Extract the [X, Y] coordinate from the center of the cell holding the provided text.  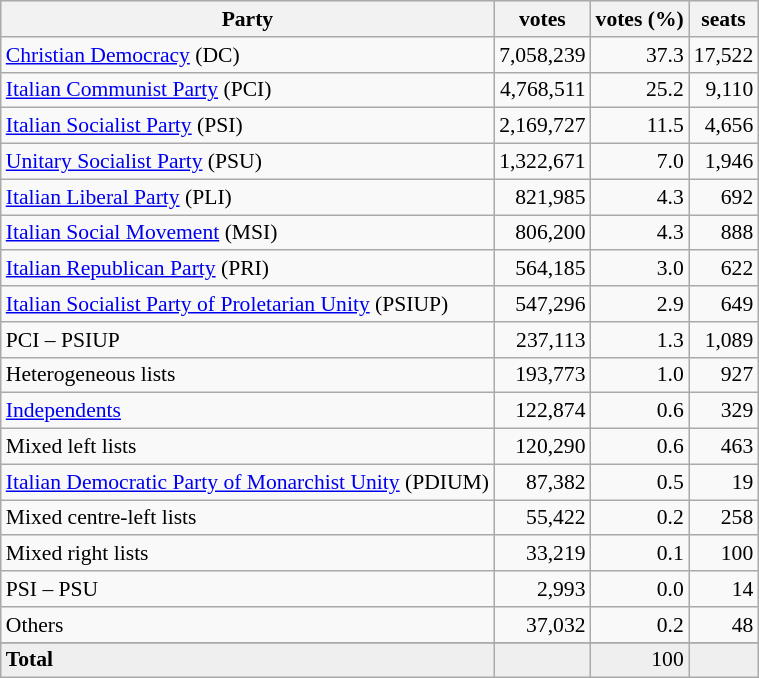
122,874 [542, 411]
9,110 [724, 90]
564,185 [542, 269]
0.0 [640, 589]
Italian Communist Party (PCI) [248, 90]
622 [724, 269]
258 [724, 518]
Italian Social Movement (MSI) [248, 233]
2,993 [542, 589]
PSI – PSU [248, 589]
463 [724, 447]
Italian Liberal Party (PLI) [248, 197]
37,032 [542, 625]
25.2 [640, 90]
1.3 [640, 340]
692 [724, 197]
Total [248, 660]
3.0 [640, 269]
Mixed centre-left lists [248, 518]
547,296 [542, 304]
Mixed left lists [248, 447]
1,322,671 [542, 162]
11.5 [640, 126]
821,985 [542, 197]
votes (%) [640, 19]
Italian Republican Party (PRI) [248, 269]
120,290 [542, 447]
Mixed right lists [248, 554]
4,768,511 [542, 90]
193,773 [542, 375]
Unitary Socialist Party (PSU) [248, 162]
888 [724, 233]
2,169,727 [542, 126]
2.9 [640, 304]
87,382 [542, 482]
Party [248, 19]
7,058,239 [542, 55]
4,656 [724, 126]
Italian Democratic Party of Monarchist Unity (PDIUM) [248, 482]
19 [724, 482]
237,113 [542, 340]
1,946 [724, 162]
Others [248, 625]
927 [724, 375]
649 [724, 304]
48 [724, 625]
33,219 [542, 554]
55,422 [542, 518]
37.3 [640, 55]
Independents [248, 411]
Italian Socialist Party of Proletarian Unity (PSIUP) [248, 304]
7.0 [640, 162]
329 [724, 411]
votes [542, 19]
seats [724, 19]
Italian Socialist Party (PSI) [248, 126]
0.5 [640, 482]
Christian Democracy (DC) [248, 55]
0.1 [640, 554]
1.0 [640, 375]
1,089 [724, 340]
14 [724, 589]
Heterogeneous lists [248, 375]
17,522 [724, 55]
PCI – PSIUP [248, 340]
806,200 [542, 233]
